Return the [x, y] coordinate for the center point of the cell that contains the specified text.  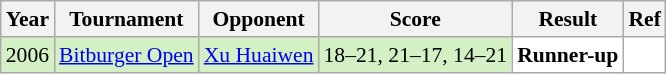
Xu Huaiwen [259, 55]
Tournament [126, 19]
Score [416, 19]
18–21, 21–17, 14–21 [416, 55]
Ref [644, 19]
Opponent [259, 19]
2006 [28, 55]
Result [568, 19]
Year [28, 19]
Runner-up [568, 55]
Bitburger Open [126, 55]
